Locate the cell with the specified text and output its (x, y) center coordinate. 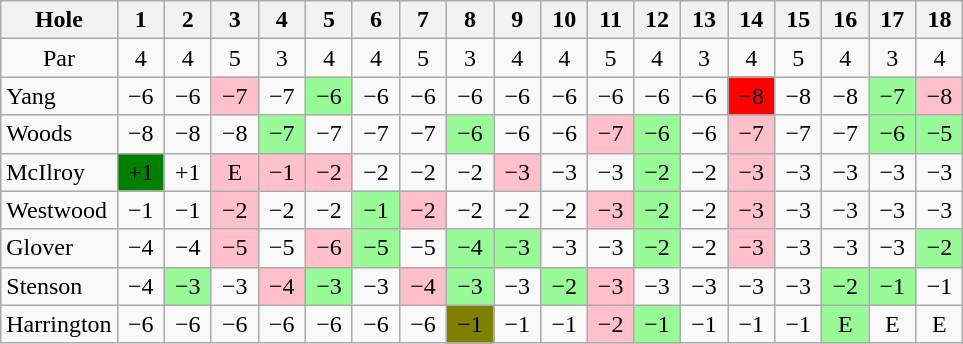
14 (752, 20)
McIlroy (59, 172)
Woods (59, 134)
7 (422, 20)
1 (140, 20)
8 (470, 20)
18 (940, 20)
15 (798, 20)
Glover (59, 248)
2 (188, 20)
Stenson (59, 286)
12 (656, 20)
Harrington (59, 324)
Par (59, 58)
Hole (59, 20)
11 (611, 20)
9 (518, 20)
10 (564, 20)
Westwood (59, 210)
6 (376, 20)
Yang (59, 96)
16 (846, 20)
17 (892, 20)
13 (704, 20)
